Return [X, Y] of the center of cell containing provided text 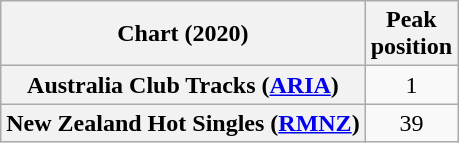
1 [411, 85]
Peakposition [411, 34]
Australia Club Tracks (ARIA) [183, 85]
39 [411, 123]
New Zealand Hot Singles (RMNZ) [183, 123]
Chart (2020) [183, 34]
